Return (x, y) of the center of cell containing provided text 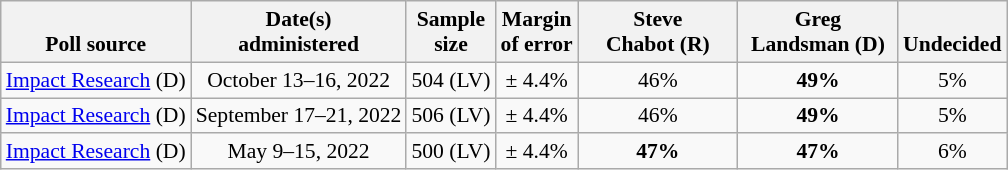
Samplesize (450, 32)
GregLandsman (D) (818, 32)
504 (LV) (450, 80)
506 (LV) (450, 116)
October 13–16, 2022 (299, 80)
Date(s)administered (299, 32)
500 (LV) (450, 152)
September 17–21, 2022 (299, 116)
SteveChabot (R) (658, 32)
6% (952, 152)
Poll source (96, 32)
May 9–15, 2022 (299, 152)
Undecided (952, 32)
Marginof error (537, 32)
